Output the [x, y] coordinate of the center of the cell containing the given text.  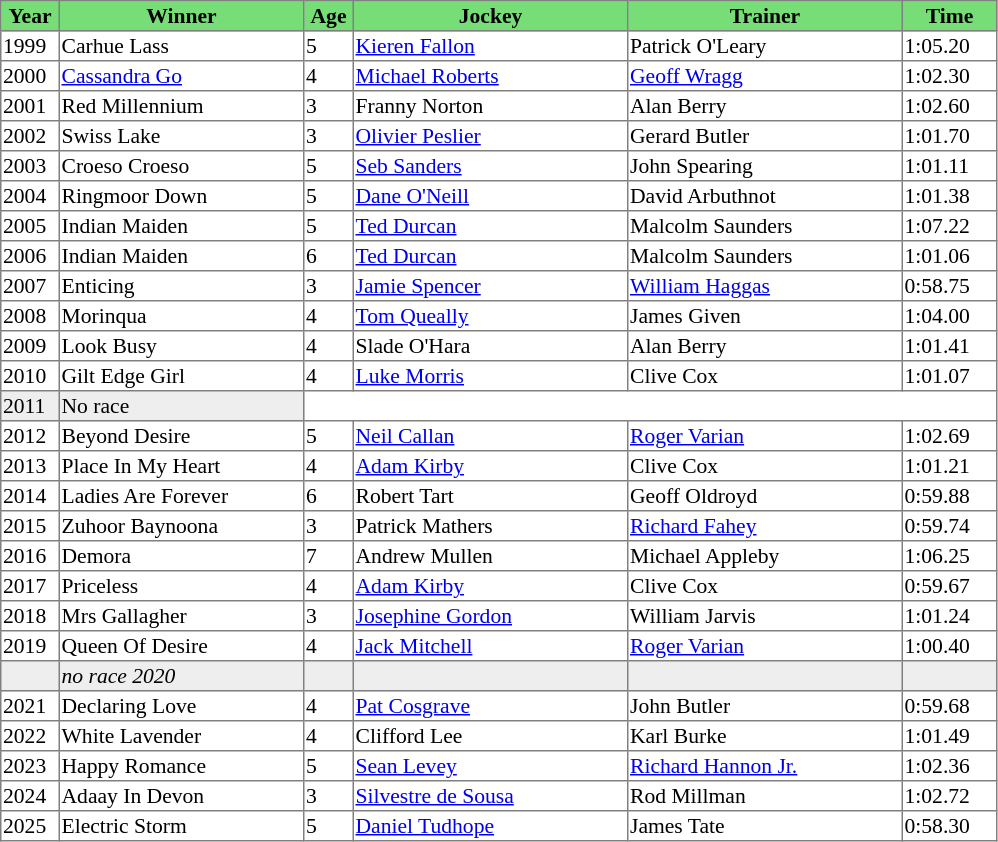
2008 [30, 316]
Pat Cosgrave [490, 706]
Cassandra Go [181, 76]
Carhue Lass [181, 46]
Franny Norton [490, 106]
1:00.40 [949, 646]
Age [329, 16]
Clifford Lee [490, 736]
1:01.70 [949, 136]
0:59.74 [949, 526]
0:58.30 [949, 826]
White Lavender [181, 736]
0:59.88 [949, 496]
Andrew Mullen [490, 556]
1:05.20 [949, 46]
Swiss Lake [181, 136]
Richard Hannon Jr. [765, 766]
2025 [30, 826]
Daniel Tudhope [490, 826]
2011 [30, 406]
1:02.36 [949, 766]
2012 [30, 436]
Electric Storm [181, 826]
Adaay In Devon [181, 796]
Patrick O'Leary [765, 46]
2003 [30, 166]
2013 [30, 466]
Happy Romance [181, 766]
Morinqua [181, 316]
Red Millennium [181, 106]
John Spearing [765, 166]
1:01.06 [949, 256]
Year [30, 16]
2017 [30, 586]
Ladies Are Forever [181, 496]
0:58.75 [949, 286]
Michael Appleby [765, 556]
2004 [30, 196]
Dane O'Neill [490, 196]
1:02.30 [949, 76]
2010 [30, 376]
Sean Levey [490, 766]
Jockey [490, 16]
No race [181, 406]
Tom Queally [490, 316]
1:01.49 [949, 736]
Mrs Gallagher [181, 616]
1:02.72 [949, 796]
2014 [30, 496]
Luke Morris [490, 376]
1:02.60 [949, 106]
James Tate [765, 826]
1:01.38 [949, 196]
1:01.24 [949, 616]
1:02.69 [949, 436]
Josephine Gordon [490, 616]
Demora [181, 556]
Queen Of Desire [181, 646]
2021 [30, 706]
2009 [30, 346]
Zuhoor Baynoona [181, 526]
Geoff Wragg [765, 76]
1999 [30, 46]
Declaring Love [181, 706]
Richard Fahey [765, 526]
Kieren Fallon [490, 46]
2019 [30, 646]
1:01.41 [949, 346]
Enticing [181, 286]
John Butler [765, 706]
Silvestre de Sousa [490, 796]
2002 [30, 136]
Jamie Spencer [490, 286]
no race 2020 [181, 676]
2023 [30, 766]
Slade O'Hara [490, 346]
Gilt Edge Girl [181, 376]
Priceless [181, 586]
Winner [181, 16]
1:01.11 [949, 166]
2024 [30, 796]
Olivier Peslier [490, 136]
Look Busy [181, 346]
Gerard Butler [765, 136]
Ringmoor Down [181, 196]
William Haggas [765, 286]
2006 [30, 256]
2005 [30, 226]
0:59.68 [949, 706]
Seb Sanders [490, 166]
2022 [30, 736]
Beyond Desire [181, 436]
Michael Roberts [490, 76]
Robert Tart [490, 496]
1:06.25 [949, 556]
James Given [765, 316]
7 [329, 556]
William Jarvis [765, 616]
1:04.00 [949, 316]
1:01.07 [949, 376]
Rod Millman [765, 796]
Place In My Heart [181, 466]
2016 [30, 556]
Croeso Croeso [181, 166]
2001 [30, 106]
1:01.21 [949, 466]
0:59.67 [949, 586]
Trainer [765, 16]
Neil Callan [490, 436]
Patrick Mathers [490, 526]
Time [949, 16]
Karl Burke [765, 736]
1:07.22 [949, 226]
Jack Mitchell [490, 646]
2007 [30, 286]
David Arbuthnot [765, 196]
2000 [30, 76]
2018 [30, 616]
Geoff Oldroyd [765, 496]
2015 [30, 526]
